Output the [x, y] coordinate of the center of the cell containing the given text.  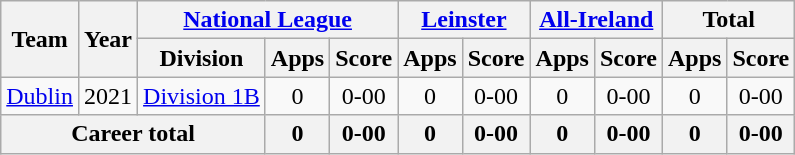
Dublin [40, 96]
Career total [134, 134]
Division [202, 58]
Team [40, 39]
All-Ireland [596, 20]
Total [728, 20]
Division 1B [202, 96]
2021 [108, 96]
National League [268, 20]
Year [108, 39]
Leinster [464, 20]
